Locate the cell with the specified text and output its [X, Y] center coordinate. 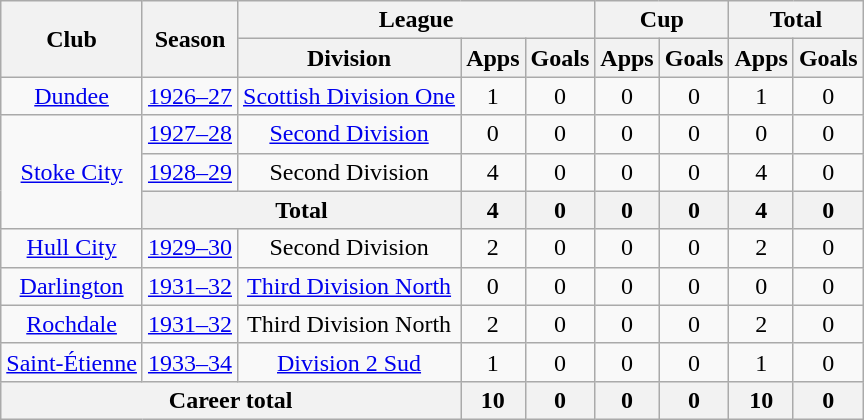
League [416, 20]
1926–27 [190, 96]
Season [190, 39]
Scottish Division One [350, 96]
Rochdale [72, 324]
Saint-Étienne [72, 362]
1933–34 [190, 362]
Division 2 Sud [350, 362]
Dundee [72, 96]
Division [350, 58]
Darlington [72, 286]
1928–29 [190, 172]
1929–30 [190, 248]
Career total [231, 400]
Hull City [72, 248]
1927–28 [190, 134]
Cup [662, 20]
Stoke City [72, 172]
Club [72, 39]
